For the text-containing cell, return its midpoint in [X, Y] coordinate format. 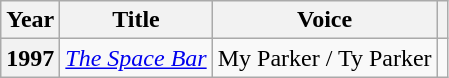
Voice [324, 20]
1997 [30, 58]
The Space Bar [136, 58]
My Parker / Ty Parker [324, 58]
Year [30, 20]
Title [136, 20]
